Scan for the cell matching the given text and deliver its (x, y) coordinate at center. 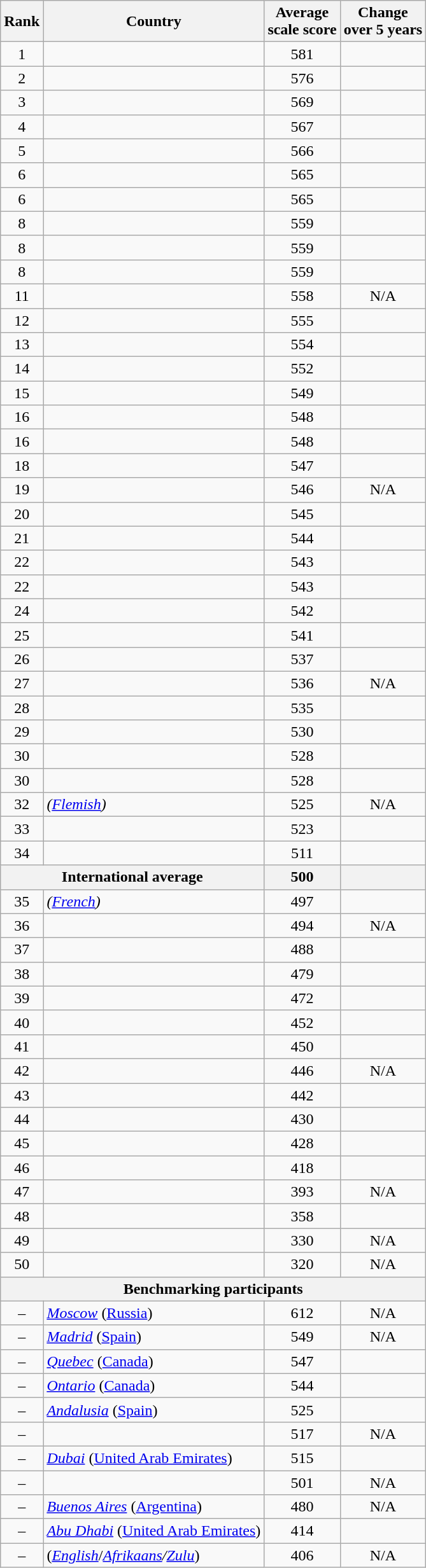
517 (302, 1434)
21 (22, 538)
Averagescale score (302, 22)
47 (22, 1192)
Madrid (Spain) (154, 1337)
39 (22, 998)
(English/Afrikaans/Zulu) (154, 1555)
Dubai (United Arab Emirates) (154, 1458)
40 (22, 1022)
Ontario (Canada) (154, 1385)
37 (22, 950)
38 (22, 974)
552 (302, 369)
523 (302, 829)
446 (302, 1071)
442 (302, 1095)
11 (22, 296)
546 (302, 490)
Abu Dhabi (United Arab Emirates) (154, 1531)
480 (302, 1507)
554 (302, 345)
430 (302, 1120)
49 (22, 1240)
555 (302, 320)
545 (302, 514)
450 (302, 1046)
488 (302, 950)
5 (22, 151)
41 (22, 1046)
24 (22, 611)
414 (302, 1531)
Benchmarking participants (213, 1289)
393 (302, 1192)
320 (302, 1265)
(Flemish) (154, 805)
28 (22, 708)
34 (22, 853)
25 (22, 635)
Buenos Aires (Argentina) (154, 1507)
567 (302, 127)
576 (302, 78)
358 (302, 1216)
612 (302, 1313)
(French) (154, 901)
330 (302, 1240)
2 (22, 78)
19 (22, 490)
581 (302, 54)
566 (302, 151)
3 (22, 102)
500 (302, 877)
Andalusia (Spain) (154, 1410)
535 (302, 708)
1 (22, 54)
Country (154, 22)
452 (302, 1022)
428 (302, 1144)
42 (22, 1071)
44 (22, 1120)
50 (22, 1265)
35 (22, 901)
501 (302, 1483)
4 (22, 127)
14 (22, 369)
569 (302, 102)
27 (22, 683)
13 (22, 345)
36 (22, 926)
497 (302, 901)
20 (22, 514)
530 (302, 732)
Rank (22, 22)
515 (302, 1458)
26 (22, 659)
406 (302, 1555)
537 (302, 659)
45 (22, 1144)
18 (22, 466)
472 (302, 998)
418 (302, 1168)
33 (22, 829)
International average (132, 877)
29 (22, 732)
46 (22, 1168)
12 (22, 320)
536 (302, 683)
542 (302, 611)
32 (22, 805)
511 (302, 853)
48 (22, 1216)
Changeover 5 years (383, 22)
541 (302, 635)
43 (22, 1095)
494 (302, 926)
15 (22, 393)
479 (302, 974)
Quebec (Canada) (154, 1361)
Moscow (Russia) (154, 1313)
558 (302, 296)
